Return the [x, y] coordinate for the center point of the cell that contains the specified text.  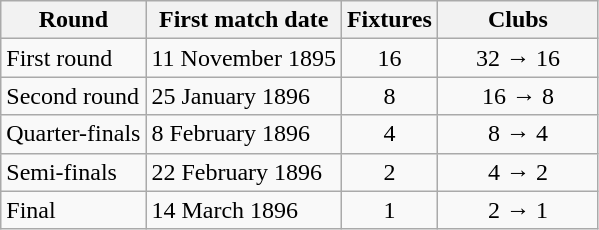
1 [389, 210]
11 November 1895 [244, 58]
Final [74, 210]
First match date [244, 20]
25 January 1896 [244, 96]
2 [389, 172]
16 [389, 58]
8 [389, 96]
Semi-finals [74, 172]
16 → 8 [518, 96]
First round [74, 58]
Quarter-finals [74, 134]
4 → 2 [518, 172]
Fixtures [389, 20]
14 March 1896 [244, 210]
Second round [74, 96]
8 February 1896 [244, 134]
2 → 1 [518, 210]
8 → 4 [518, 134]
Round [74, 20]
4 [389, 134]
22 February 1896 [244, 172]
Clubs [518, 20]
32 → 16 [518, 58]
